Capture the cell that displays the provided text and extract its [x, y] central coordinate. 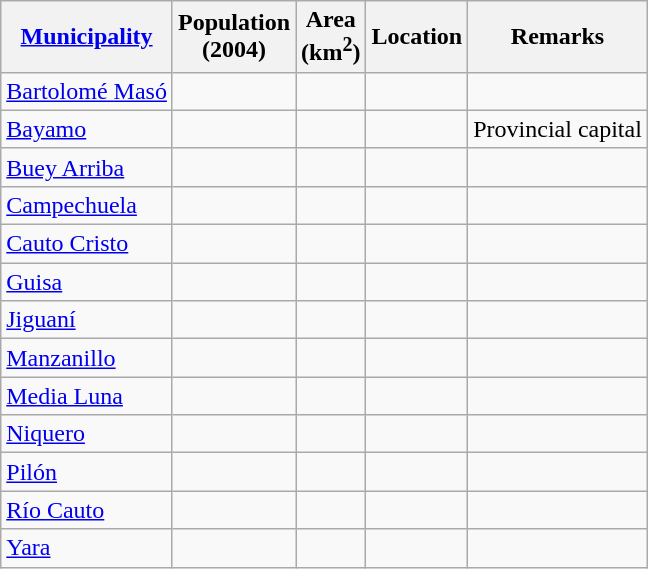
Cauto Cristo [87, 244]
Bayamo [87, 129]
Provincial capital [558, 129]
Location [417, 37]
Population(2004) [234, 37]
Bartolomé Masó [87, 91]
Manzanillo [87, 358]
Guisa [87, 282]
Pilón [87, 472]
Niquero [87, 434]
Area(km2) [331, 37]
Media Luna [87, 396]
Municipality [87, 37]
Jiguaní [87, 320]
Yara [87, 548]
Buey Arriba [87, 167]
Remarks [558, 37]
Río Cauto [87, 510]
Campechuela [87, 205]
